Determine the (x, y) coordinate at the center of the cell enclosing the given text.  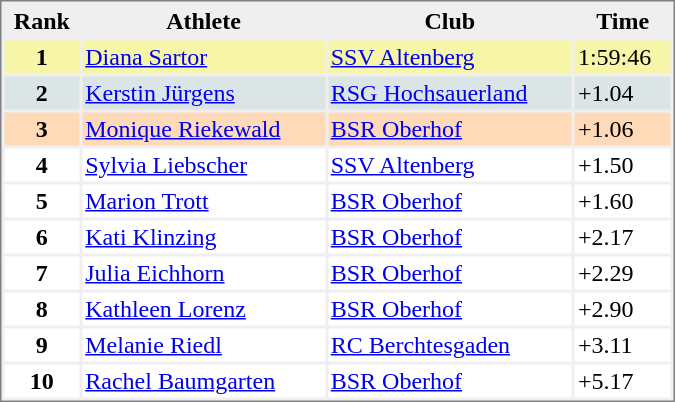
Diana Sartor (204, 56)
7 (42, 272)
RC Berchtesgaden (450, 344)
Time (623, 20)
+2.29 (623, 272)
Marion Trott (204, 200)
+1.60 (623, 200)
6 (42, 236)
Monique Riekewald (204, 128)
+2.17 (623, 236)
RSG Hochsauerland (450, 92)
+1.04 (623, 92)
Kati Klinzing (204, 236)
Rank (42, 20)
4 (42, 164)
+5.17 (623, 380)
Club (450, 20)
Melanie Riedl (204, 344)
Athlete (204, 20)
2 (42, 92)
Kerstin Jürgens (204, 92)
1:59:46 (623, 56)
1 (42, 56)
5 (42, 200)
Kathleen Lorenz (204, 308)
10 (42, 380)
Sylvia Liebscher (204, 164)
+1.06 (623, 128)
Rachel Baumgarten (204, 380)
+1.50 (623, 164)
9 (42, 344)
+3.11 (623, 344)
Julia Eichhorn (204, 272)
8 (42, 308)
+2.90 (623, 308)
3 (42, 128)
